Provide the (x, y) coordinate of the cell's center where the given text is located.  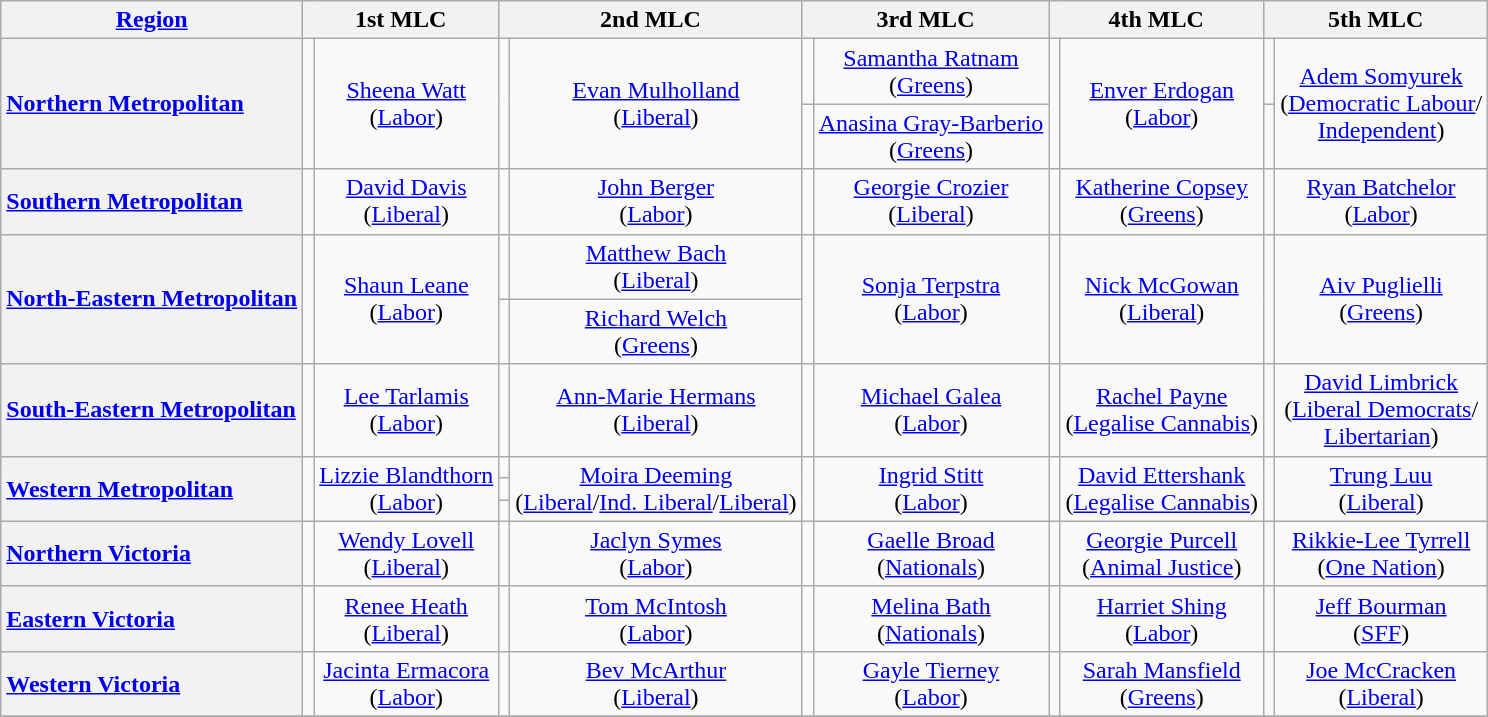
Ingrid Stitt(Labor) (931, 488)
Eastern Victoria (152, 618)
David Davis(Liberal) (406, 202)
Sarah Mansfield(Greens) (1162, 684)
Jacinta Ermacora(Labor) (406, 684)
Rikkie-Lee Tyrrell(One Nation) (1382, 554)
Tom McIntosh(Labor) (656, 618)
Lizzie Blandthorn(Labor) (406, 488)
Rachel Payne(Legalise Cannabis) (1162, 410)
Georgie Purcell(Animal Justice) (1162, 554)
Enver Erdogan(Labor) (1162, 104)
Katherine Copsey(Greens) (1162, 202)
Aiv Puglielli(Greens) (1382, 299)
3rd MLC (926, 20)
Western Metropolitan (152, 488)
Samantha Ratnam (Greens) (931, 72)
Lee Tarlamis(Labor) (406, 410)
Northern Victoria (152, 554)
Sonja Terpstra(Labor) (931, 299)
Ann-Marie Hermans(Liberal) (656, 410)
Michael Galea(Labor) (931, 410)
Ryan Batchelor(Labor) (1382, 202)
Bev McArthur(Liberal) (656, 684)
Wendy Lovell(Liberal) (406, 554)
Gayle Tierney(Labor) (931, 684)
Western Victoria (152, 684)
Adem Somyurek(Democratic Labour/Independent) (1382, 104)
John Berger(Labor) (656, 202)
Gaelle Broad(Nationals) (931, 554)
Melina Bath(Nationals) (931, 618)
Southern Metropolitan (152, 202)
North-Eastern Metropolitan (152, 299)
Evan Mulholland(Liberal) (656, 104)
Harriet Shing(Labor) (1162, 618)
David Ettershank(Legalise Cannabis) (1162, 488)
Shaun Leane(Labor) (406, 299)
Jaclyn Symes(Labor) (656, 554)
Northern Metropolitan (152, 104)
David Limbrick(Liberal Democrats/Libertarian) (1382, 410)
South-Eastern Metropolitan (152, 410)
Moira Deeming(Liberal/Ind. Liberal/Liberal) (656, 488)
Matthew Bach (Liberal) (656, 266)
Joe McCracken(Liberal) (1382, 684)
Sheena Watt(Labor) (406, 104)
Renee Heath(Liberal) (406, 618)
4th MLC (1156, 20)
Nick McGowan(Liberal) (1162, 299)
2nd MLC (650, 20)
Jeff Bourman(SFF) (1382, 618)
Richard Welch(Greens) (656, 332)
Georgie Crozier(Liberal) (931, 202)
Trung Luu(Liberal) (1382, 488)
Anasina Gray-Barberio(Greens) (931, 136)
5th MLC (1376, 20)
1st MLC (401, 20)
Region (152, 20)
